Scan for the cell matching the given text and deliver its (x, y) coordinate at center. 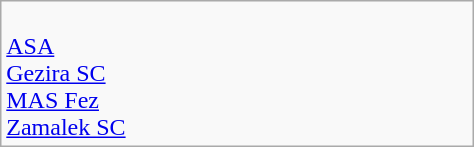
ASA Gezira SC MAS Fez Zamalek SC (237, 74)
